Identify which cell holds the provided text, then report its (x, y) central coordinate. 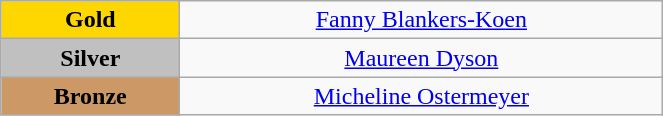
Micheline Ostermeyer (422, 96)
Maureen Dyson (422, 58)
Bronze (90, 96)
Fanny Blankers-Koen (422, 20)
Gold (90, 20)
Silver (90, 58)
